Pinpoint the cell where the given text exists, returning its (X, Y) midpoint coordinate. 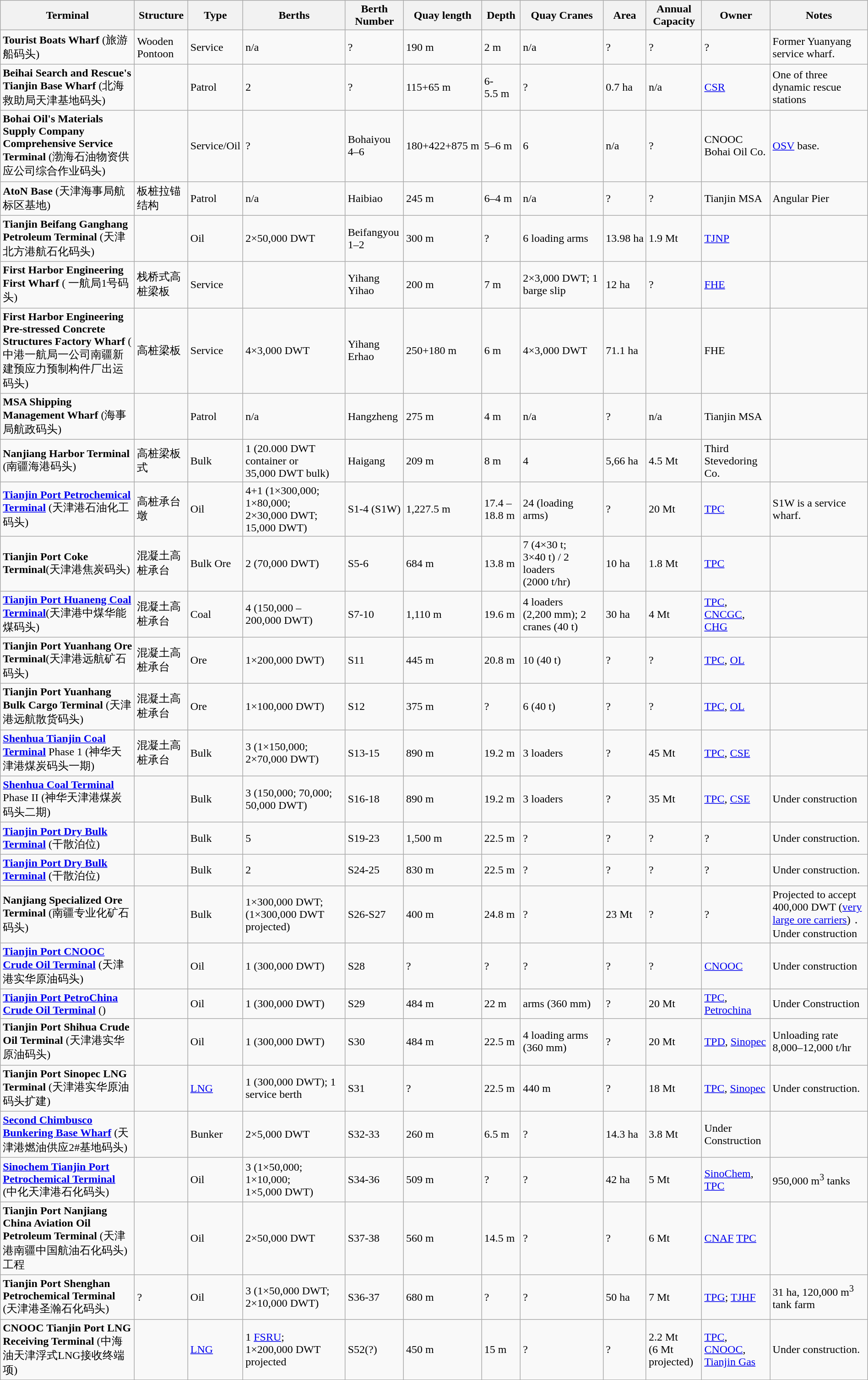
Third Stevedoring Co. (736, 461)
3 (1×50,000 DWT; 2×10,000 DWT) (294, 1297)
板桩拉锚结构 (161, 198)
3.8 Mt (674, 1134)
22 m (501, 1004)
S7-10 (374, 614)
Quay length (442, 16)
Hangzheng (374, 417)
S28 (374, 965)
684 m (442, 563)
Tourist Boats Wharf (旅游船码头) (68, 47)
栈桥式高桩梁板 (161, 285)
3 (1×50,000; 1×10,000; 1×5,000 DWT) (294, 1180)
CNOOC Bohai Oil Co. (736, 146)
1,110 m (442, 614)
13.8 m (501, 563)
2×5,000 DWT (294, 1134)
TPC, CNOOC, Tianjin Gas (736, 1349)
5,66 ha (625, 461)
10 ha (625, 563)
17.4 – 18.8 m (501, 509)
S31 (374, 1088)
18 Mt (674, 1088)
245 m (442, 198)
TPC, Petrochina (736, 1004)
One of three dynamic rescue stations (819, 87)
1 (20.000 DWT container or 35,000 DWT bulk) (294, 461)
20.8 m (501, 660)
1 (300,000 DWT); 1 service berth (294, 1088)
Haigang (374, 461)
Tianjin Port CNOOC Crude Oil Terminal (天津港实华原油码头) (68, 965)
Tianjin Port Shihua Crude Oil Terminal (天津港实华原油码头) (68, 1042)
8 m (501, 461)
高桩梁板式 (161, 461)
Nanjiang Harbor Terminal (南疆海港码头) (68, 461)
Coal (215, 614)
Yihang Yihao (374, 285)
200 m (442, 285)
OSV base. (819, 146)
Berth Number (374, 16)
950,000 m3 tanks (819, 1180)
Type (215, 16)
3 (150,000; 70,000; 50,000 DWT) (294, 799)
560 m (442, 1238)
S32-33 (374, 1134)
TPG; TJHF (736, 1297)
2×3,000 DWT; 1 barge slip (562, 285)
260 m (442, 1134)
35 Mt (674, 799)
6 loading arms (562, 238)
19.6 m (501, 614)
Bohai Oil's Materials Supply Company Comprehensive Service Terminal (渤海石油物资供应公司综合作业码头) (68, 146)
6.5 m (501, 1134)
Structure (161, 16)
830 m (442, 870)
7 m (501, 285)
S1-4 (S1W) (374, 509)
30 ha (625, 614)
Nanjiang Specialized Ore Terminal (南疆专业化矿石码头) (68, 914)
14.5 m (501, 1238)
Tianjin Port PetroChina Crude Oil Terminal () (68, 1004)
115+65 m (442, 87)
Beifangyou 1–2 (374, 238)
6–4 m (501, 198)
45 Mt (674, 753)
400 m (442, 914)
1.8 Mt (674, 563)
24 (loading arms) (562, 509)
CNAF TPC (736, 1238)
SinoChem, TPC (736, 1180)
S52(?) (374, 1349)
4 (562, 461)
Angular Pier (819, 198)
TPC, CNCGC, CHG (736, 614)
Second Chimbusco Bunkering Base Wharf (天津港燃油供应2#基地码头) (68, 1134)
1×200,000 DWT) (294, 660)
S37-38 (374, 1238)
375 m (442, 706)
6 Mt (674, 1238)
180+422+875 m (442, 146)
4 (150,000 – 200,000 DWT) (294, 614)
0.7 ha (625, 87)
S13-15 (374, 753)
14.3 ha (625, 1134)
209 m (442, 461)
15 m (501, 1349)
1×300,000 DWT; (1×300,000 DWT projected) (294, 914)
680 m (442, 1297)
6 (40 t) (562, 706)
S29 (374, 1004)
509 m (442, 1180)
2 (70,000 DWT) (294, 563)
300 m (442, 238)
Bohaiyou 4–6 (374, 146)
12 ha (625, 285)
1.9 Mt (674, 238)
Shenhua Coal Terminal Phase II (神华天津港煤炭码头二期) (68, 799)
MSA Shipping Management Wharf (海事局航政码头) (68, 417)
13.98 ha (625, 238)
Beihai Search and Rescue's Tianjin Base Wharf (北海救助局天津基地码头) (68, 87)
1,227.5 m (442, 509)
S36-37 (374, 1297)
71.1 ha (625, 351)
S1W is a service wharf. (819, 509)
4 loading arms (360 mm) (562, 1042)
Bulk Ore (215, 563)
S34-36 (374, 1180)
6-5.5 m (501, 87)
7 Mt (674, 1297)
Sinochem Tianjin Port Petrochemical Terminal (中化天津港石化码头) (68, 1180)
S5-6 (374, 563)
Service/Oil (215, 146)
Tianjin Port Coke Terminal(天津港焦炭码头) (68, 563)
S19-23 (374, 838)
5 Mt (674, 1180)
Notes (819, 16)
31 ha, 120,000 m3 tank farm (819, 1297)
23 Mt (625, 914)
445 m (442, 660)
24.8 m (501, 914)
Tianjin Port Nanjiang China Aviation Oil Petroleum Terminal (天津港南疆中国航油石化码头)工程 (68, 1238)
1×100,000 DWT) (294, 706)
Projected to accept 400,000 DWT (very large ore carriers)．Under construction (819, 914)
First Harbor Engineering Pre-stressed Concrete Structures Factory Wharf ( 中港一航局一公司南疆新建预应力预制构件厂出运码头) (68, 351)
CNOOC Tianjin Port LNG Receiving Terminal (中海油天津浮式LNG接收终端项) (68, 1349)
440 m (562, 1088)
AtoN Base (天津海事局航标区基地) (68, 198)
Unloading rate 8,000–12,000 t/hr (819, 1042)
5–6 m (501, 146)
S11 (374, 660)
50 ha (625, 1297)
高桩承台墩 (161, 509)
2 m (501, 47)
S30 (374, 1042)
6 (562, 146)
4 m (501, 417)
Tianjin Port Yuanhang Bulk Cargo Terminal (天津港远航散货码头) (68, 706)
Berths (294, 16)
S24-25 (374, 870)
Shenhua Tianjin Coal Terminal Phase 1 (神华天津港煤炭码头一期) (68, 753)
Haibiao (374, 198)
1,500 m (442, 838)
TJNP (736, 238)
250+180 m (442, 351)
CSR (736, 87)
Former Yuanyang service wharf. (819, 47)
高桩梁板 (161, 351)
275 m (442, 417)
Depth (501, 16)
Wooden Pontoon (161, 47)
Tianjin Port Yuanhang Ore Terminal(天津港远航矿石码头) (68, 660)
S16-18 (374, 799)
190 m (442, 47)
4 loaders (2,200 mm); 2 cranes (40 t) (562, 614)
Yihang Erhao (374, 351)
Annual Capacity (674, 16)
3 (1×150,000; 2×70,000 DWT) (294, 753)
Tianjin Beifang Ganghang Petroleum Terminal (天津北方港航石化码头) (68, 238)
4 Mt (674, 614)
Tianjin Port Huaneng Coal Terminal(天津港中煤华能煤码头) (68, 614)
450 m (442, 1349)
4+1 (1×300,000; 1×80,000; 2×30,000 DWT; 15,000 DWT) (294, 509)
Terminal (68, 16)
S12 (374, 706)
4.5 Mt (674, 461)
TPC, Sinopec (736, 1088)
Bunker (215, 1134)
Tianjin Port Petrochemical Terminal (天津港石油化工码头) (68, 509)
Tianjin Port Shenghan Petrochemical Terminal (天津港圣瀚石化码头) (68, 1297)
Tianjin Port Sinopec LNG Terminal (天津港实华原油码头扩建) (68, 1088)
First Harbor Engineering First Wharf ( 一航局1号码头) (68, 285)
Area (625, 16)
1 FSRU; 1×200,000 DWT projected (294, 1349)
5 (294, 838)
arms (360 mm) (562, 1004)
10 (40 t) (562, 660)
42 ha (625, 1180)
7 (4×30 t; 3×40 t) / 2 loaders (2000 t/hr) (562, 563)
TPD, Sinopec (736, 1042)
S26-S27 (374, 914)
2.2 Mt (6 Mt projected) (674, 1349)
Quay Cranes (562, 16)
CNOOC (736, 965)
Owner (736, 16)
6 m (501, 351)
